Detect which cell encompasses the target text, then output its [x, y] center coordinate. 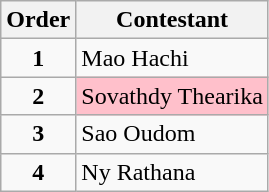
3 [38, 134]
2 [38, 96]
Mao Hachi [172, 58]
Sovathdy Thearika [172, 96]
4 [38, 172]
1 [38, 58]
Contestant [172, 20]
Sao Oudom [172, 134]
Order [38, 20]
Ny Rathana [172, 172]
